Detect which cell encompasses the target text, then output its (x, y) center coordinate. 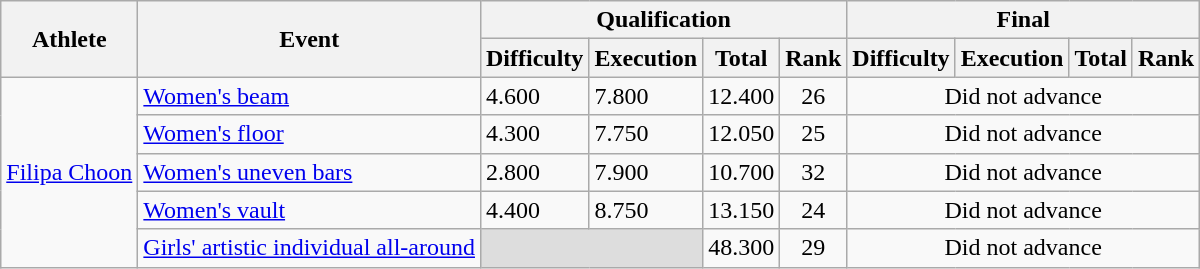
13.150 (742, 210)
Women's vault (310, 210)
8.750 (646, 210)
7.750 (646, 134)
Women's beam (310, 96)
7.800 (646, 96)
7.900 (646, 172)
29 (814, 248)
Women's floor (310, 134)
Women's uneven bars (310, 172)
48.300 (742, 248)
Qualification (663, 20)
12.050 (742, 134)
2.800 (534, 172)
4.300 (534, 134)
24 (814, 210)
26 (814, 96)
10.700 (742, 172)
4.400 (534, 210)
Event (310, 39)
Athlete (70, 39)
12.400 (742, 96)
32 (814, 172)
Girls' artistic individual all-around (310, 248)
4.600 (534, 96)
Filipa Choon (70, 172)
25 (814, 134)
Final (1024, 20)
